From the cell containing the given text, extract its center point as [X, Y] coordinate. 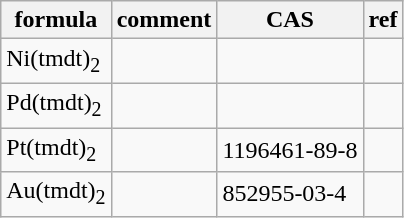
ref [383, 20]
comment [164, 20]
formula [56, 20]
Ni(tmdt)2 [56, 61]
852955-03-4 [290, 194]
CAS [290, 20]
Pd(tmdt)2 [56, 105]
Pt(tmdt)2 [56, 150]
Au(tmdt)2 [56, 194]
1196461-89-8 [290, 150]
